Scan for the cell matching the given text and deliver its [x, y] coordinate at center. 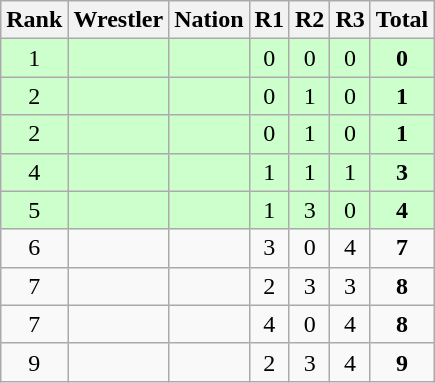
Nation [209, 20]
R1 [269, 20]
R2 [309, 20]
Rank [34, 20]
Total [402, 20]
5 [34, 210]
R3 [350, 20]
6 [34, 248]
Wrestler [118, 20]
